Pinpoint the cell where the given text exists, returning its (x, y) midpoint coordinate. 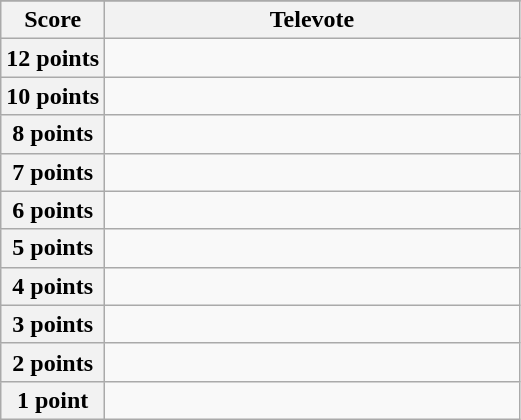
6 points (53, 210)
2 points (53, 362)
10 points (53, 96)
8 points (53, 134)
Score (53, 20)
12 points (53, 58)
4 points (53, 286)
5 points (53, 248)
1 point (53, 400)
7 points (53, 172)
3 points (53, 324)
Televote (312, 20)
